Find where the given text appears and provide that cell's center as [X, Y] coordinate. 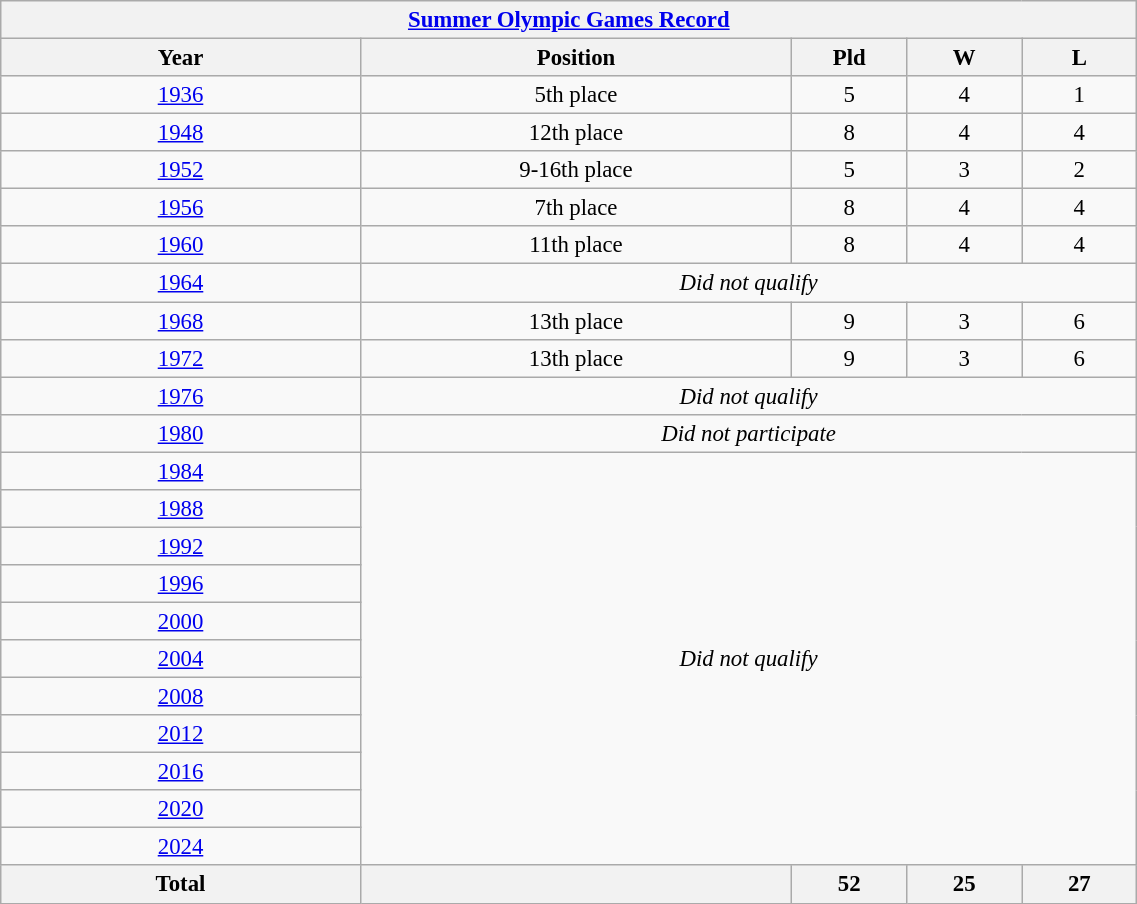
2020 [181, 809]
2004 [181, 659]
1968 [181, 321]
2012 [181, 734]
1948 [181, 133]
2000 [181, 621]
1 [1080, 95]
1936 [181, 95]
1976 [181, 396]
12th place [576, 133]
1996 [181, 584]
1980 [181, 433]
1952 [181, 170]
1964 [181, 283]
5th place [576, 95]
1984 [181, 471]
2016 [181, 772]
25 [964, 885]
1960 [181, 245]
11th place [576, 245]
Did not participate [748, 433]
1972 [181, 358]
2008 [181, 697]
Position [576, 58]
52 [850, 885]
1988 [181, 509]
7th place [576, 208]
Pld [850, 58]
1992 [181, 546]
Total [181, 885]
27 [1080, 885]
L [1080, 58]
2024 [181, 847]
Summer Olympic Games Record [569, 20]
Year [181, 58]
9-16th place [576, 170]
1956 [181, 208]
W [964, 58]
2 [1080, 170]
